Search for the cell housing the specified text and yield its (X, Y) center coordinate. 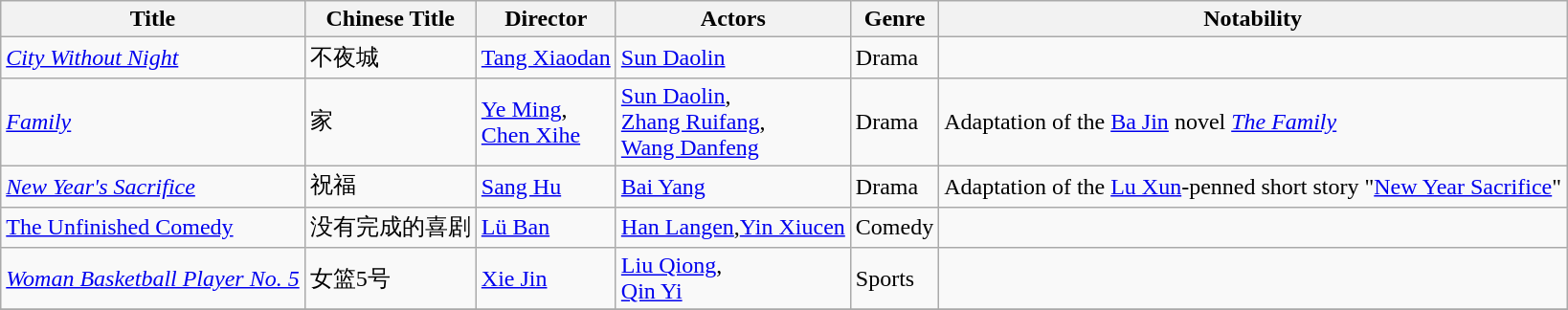
City Without Night (153, 57)
Bai Yang (733, 186)
不夜城 (391, 57)
Actors (733, 19)
Liu Qiong,Qin Yi (733, 279)
Sun Daolin (733, 57)
The Unfinished Comedy (153, 228)
Director (546, 19)
祝福 (391, 186)
Sun Daolin,Zhang Ruifang,Wang Danfeng (733, 122)
没有完成的喜剧 (391, 228)
Adaptation of the Ba Jin novel The Family (1253, 122)
Sports (894, 279)
Title (153, 19)
Tang Xiaodan (546, 57)
Han Langen,Yin Xiucen (733, 228)
Chinese Title (391, 19)
Woman Basketball Player No. 5 (153, 279)
New Year's Sacrifice (153, 186)
Xie Jin (546, 279)
Genre (894, 19)
Ye Ming,Chen Xihe (546, 122)
家 (391, 122)
女篮5号 (391, 279)
Notability (1253, 19)
Family (153, 122)
Lü Ban (546, 228)
Comedy (894, 228)
Adaptation of the Lu Xun-penned short story "New Year Sacrifice" (1253, 186)
Sang Hu (546, 186)
